Provide the (x, y) coordinate of the cell's center where the given text is located.  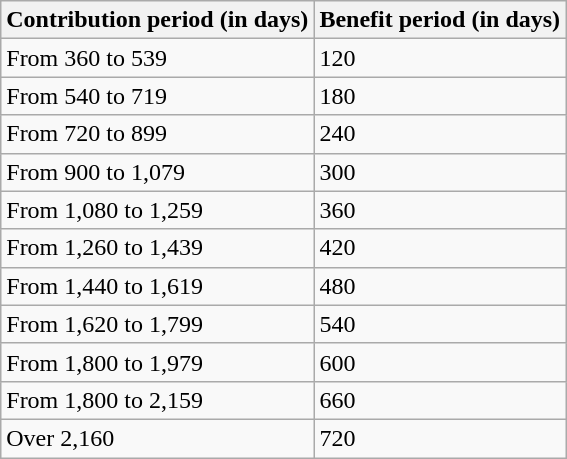
Over 2,160 (158, 438)
420 (440, 248)
From 1,440 to 1,619 (158, 286)
660 (440, 400)
From 1,800 to 1,979 (158, 362)
From 360 to 539 (158, 58)
240 (440, 134)
Contribution period (in days) (158, 20)
360 (440, 210)
480 (440, 286)
From 1,800 to 2,159 (158, 400)
180 (440, 96)
540 (440, 324)
120 (440, 58)
From 1,260 to 1,439 (158, 248)
Benefit period (in days) (440, 20)
From 1,080 to 1,259 (158, 210)
From 720 to 899 (158, 134)
720 (440, 438)
From 900 to 1,079 (158, 172)
From 540 to 719 (158, 96)
600 (440, 362)
From 1,620 to 1,799 (158, 324)
300 (440, 172)
